For the text-containing cell, return its midpoint in [X, Y] coordinate format. 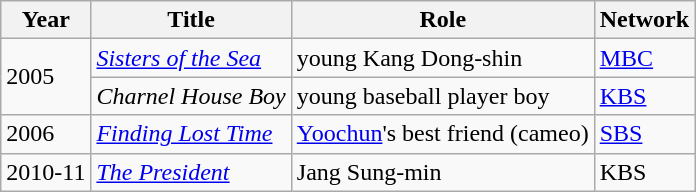
SBS [644, 134]
2005 [46, 77]
Yoochun's best friend (cameo) [442, 134]
Network [644, 20]
young baseball player boy [442, 96]
Finding Lost Time [191, 134]
Jang Sung-min [442, 172]
Title [191, 20]
MBC [644, 58]
The President [191, 172]
2006 [46, 134]
Sisters of the Sea [191, 58]
Charnel House Boy [191, 96]
Role [442, 20]
2010-11 [46, 172]
Year [46, 20]
young Kang Dong-shin [442, 58]
